Capture the cell that displays the provided text and extract its [X, Y] central coordinate. 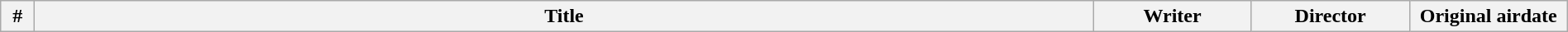
# [18, 16]
Director [1330, 16]
Writer [1173, 16]
Original airdate [1489, 16]
Title [564, 16]
